Provide the [X, Y] coordinate of the cell's center where the given text is located.  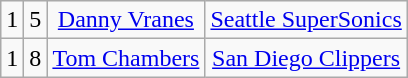
Tom Chambers [126, 58]
Danny Vranes [126, 20]
Seattle SuperSonics [306, 20]
8 [36, 58]
5 [36, 20]
San Diego Clippers [306, 58]
